Output the (X, Y) coordinate of the center of the cell containing the given text.  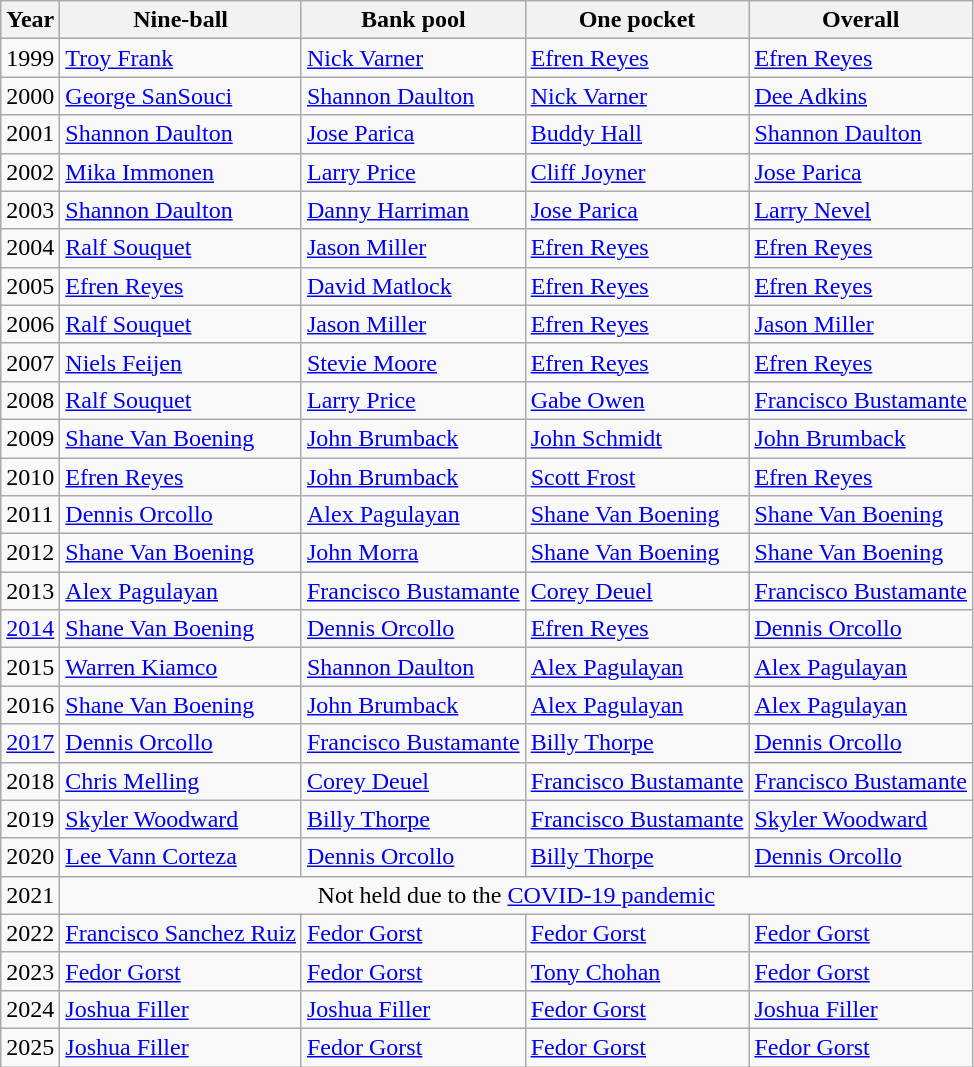
2011 (30, 515)
Chris Melling (181, 781)
Scott Frost (637, 477)
Larry Nevel (861, 210)
2013 (30, 591)
2022 (30, 933)
Niels Feijen (181, 362)
2001 (30, 134)
2020 (30, 857)
Nine-ball (181, 20)
2006 (30, 324)
2003 (30, 210)
2025 (30, 1047)
Warren Kiamco (181, 667)
Bank pool (413, 20)
John Schmidt (637, 438)
2018 (30, 781)
2023 (30, 971)
2019 (30, 819)
Lee Vann Corteza (181, 857)
2017 (30, 743)
1999 (30, 58)
Dee Adkins (861, 96)
George SanSouci (181, 96)
One pocket (637, 20)
Francisco Sanchez Ruiz (181, 933)
Tony Chohan (637, 971)
Stevie Moore (413, 362)
2015 (30, 667)
2012 (30, 553)
2005 (30, 286)
Cliff Joyner (637, 172)
2024 (30, 1009)
Overall (861, 20)
Danny Harriman (413, 210)
Gabe Owen (637, 400)
Troy Frank (181, 58)
2021 (30, 895)
Mika Immonen (181, 172)
2007 (30, 362)
2000 (30, 96)
Buddy Hall (637, 134)
2004 (30, 248)
John Morra (413, 553)
2008 (30, 400)
2016 (30, 705)
2014 (30, 629)
2009 (30, 438)
Year (30, 20)
2010 (30, 477)
2002 (30, 172)
Not held due to the COVID-19 pandemic (516, 895)
David Matlock (413, 286)
